Pinpoint the cell where the given text exists, returning its (X, Y) midpoint coordinate. 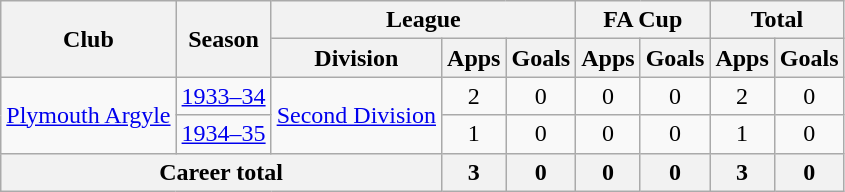
Club (88, 39)
Plymouth Argyle (88, 115)
1934–35 (224, 134)
FA Cup (643, 20)
Second Division (356, 115)
Season (224, 39)
Career total (222, 172)
League (424, 20)
Division (356, 58)
Total (777, 20)
1933–34 (224, 96)
